Detect which cell encompasses the target text, then output its (X, Y) center coordinate. 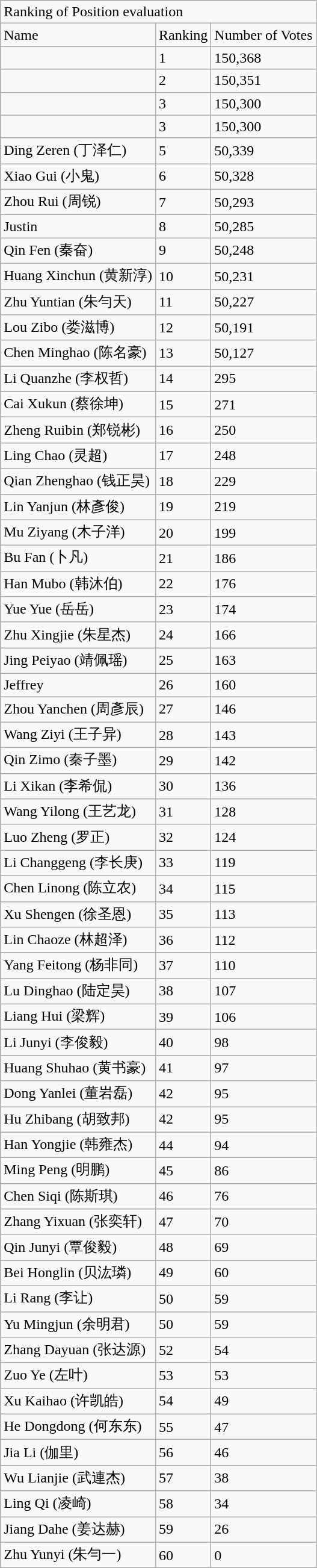
Chen Siqi (陈斯琪) (78, 1196)
29 (183, 761)
Lu Dinghao (陆定昊) (78, 991)
He Dongdong (何东东) (78, 1427)
50,227 (263, 302)
250 (263, 430)
2 (183, 81)
124 (263, 837)
18 (183, 482)
Liang Hui (梁辉) (78, 1016)
Li Changgeng (李长庚) (78, 863)
45 (183, 1171)
Qin Fen (秦奋) (78, 250)
19 (183, 507)
23 (183, 609)
Ling Qi (凌崎) (78, 1504)
Mu Ziyang (木子洋) (78, 532)
Huang Xinchun (黄新淳) (78, 276)
17 (183, 455)
Li Quanzhe (李权哲) (78, 379)
Jing Peiyao (靖佩瑶) (78, 661)
Chen Linong (陈立农) (78, 889)
Yu Mingjun (余明君) (78, 1325)
22 (183, 584)
Jeffrey (78, 685)
248 (263, 455)
97 (263, 1068)
199 (263, 532)
7 (183, 202)
56 (183, 1452)
57 (183, 1478)
Lin Yanjun (林彥俊) (78, 507)
Zuo Ye (左叶) (78, 1375)
136 (263, 786)
Ming Peng (明鹏) (78, 1171)
Luo Zheng (罗正) (78, 837)
33 (183, 863)
40 (183, 1043)
50,285 (263, 226)
142 (263, 761)
Zhu Xingjie (朱星杰) (78, 635)
44 (183, 1145)
86 (263, 1171)
48 (183, 1248)
Zhang Dayuan (张达源) (78, 1350)
21 (183, 559)
Li Xikan (李希侃) (78, 786)
Cai Xukun (蔡徐坤) (78, 405)
107 (263, 991)
Zhu Yuntian (朱勻天) (78, 302)
50,328 (263, 177)
13 (183, 353)
Zheng Ruibin (郑锐彬) (78, 430)
32 (183, 837)
Number of Votes (263, 35)
5 (183, 151)
12 (183, 328)
186 (263, 559)
Wang Ziyi (王子异) (78, 735)
Han Yongjie (韩雍杰) (78, 1145)
28 (183, 735)
9 (183, 250)
50,339 (263, 151)
Bei Honglin (贝汯璘) (78, 1273)
Ranking of Position evaluation (158, 12)
119 (263, 863)
Justin (78, 226)
70 (263, 1222)
115 (263, 889)
50,293 (263, 202)
6 (183, 177)
110 (263, 966)
1 (183, 58)
15 (183, 405)
36 (183, 941)
69 (263, 1248)
Zhu Yunyi (朱勻一) (78, 1555)
37 (183, 966)
Han Mubo (韩沐伯) (78, 584)
Ling Chao (灵超) (78, 455)
Dong Yanlei (董岩磊) (78, 1094)
113 (263, 914)
20 (183, 532)
50,248 (263, 250)
Ranking (183, 35)
150,351 (263, 81)
163 (263, 661)
50,231 (263, 276)
219 (263, 507)
Jia Li (伽里) (78, 1452)
146 (263, 709)
Wang Yilong (王艺龙) (78, 812)
Qin Zimo (秦子墨) (78, 761)
98 (263, 1043)
50,127 (263, 353)
Zhang Yixuan (张奕轩) (78, 1222)
Ding Zeren (丁泽仁) (78, 151)
271 (263, 405)
Yang Feitong (杨非同) (78, 966)
52 (183, 1350)
Wu Lianjie (武連杰) (78, 1478)
Qin Junyi (覃俊毅) (78, 1248)
55 (183, 1427)
166 (263, 635)
143 (263, 735)
Hu Zhibang (胡致邦) (78, 1120)
94 (263, 1145)
150,368 (263, 58)
Bu Fan (卜凡) (78, 559)
39 (183, 1016)
174 (263, 609)
27 (183, 709)
Xiao Gui (小鬼) (78, 177)
Chen Minghao (陈名豪) (78, 353)
41 (183, 1068)
128 (263, 812)
Zhou Rui (周锐) (78, 202)
229 (263, 482)
Li Rang (李让) (78, 1298)
Xu Shengen (徐圣恩) (78, 914)
Jiang Dahe (姜达赫) (78, 1529)
25 (183, 661)
160 (263, 685)
295 (263, 379)
Lin Chaoze (林超泽) (78, 941)
30 (183, 786)
Qian Zhenghao (钱正昊) (78, 482)
76 (263, 1196)
Xu Kaihao (许凯皓) (78, 1402)
16 (183, 430)
31 (183, 812)
Zhou Yanchen (周彥辰) (78, 709)
10 (183, 276)
Huang Shuhao (黄书豪) (78, 1068)
112 (263, 941)
106 (263, 1016)
176 (263, 584)
Yue Yue (岳岳) (78, 609)
14 (183, 379)
0 (263, 1555)
35 (183, 914)
Lou Zibo (娄滋博) (78, 328)
50,191 (263, 328)
Li Junyi (李俊毅) (78, 1043)
58 (183, 1504)
Name (78, 35)
11 (183, 302)
8 (183, 226)
24 (183, 635)
